Capture the cell that displays the provided text and extract its [X, Y] central coordinate. 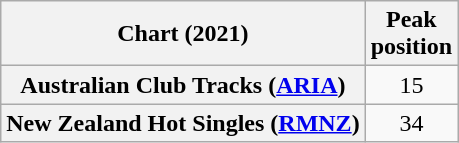
34 [411, 123]
Chart (2021) [183, 34]
15 [411, 85]
Australian Club Tracks (ARIA) [183, 85]
New Zealand Hot Singles (RMNZ) [183, 123]
Peakposition [411, 34]
